Output the [x, y] coordinate of the center of the cell containing the given text.  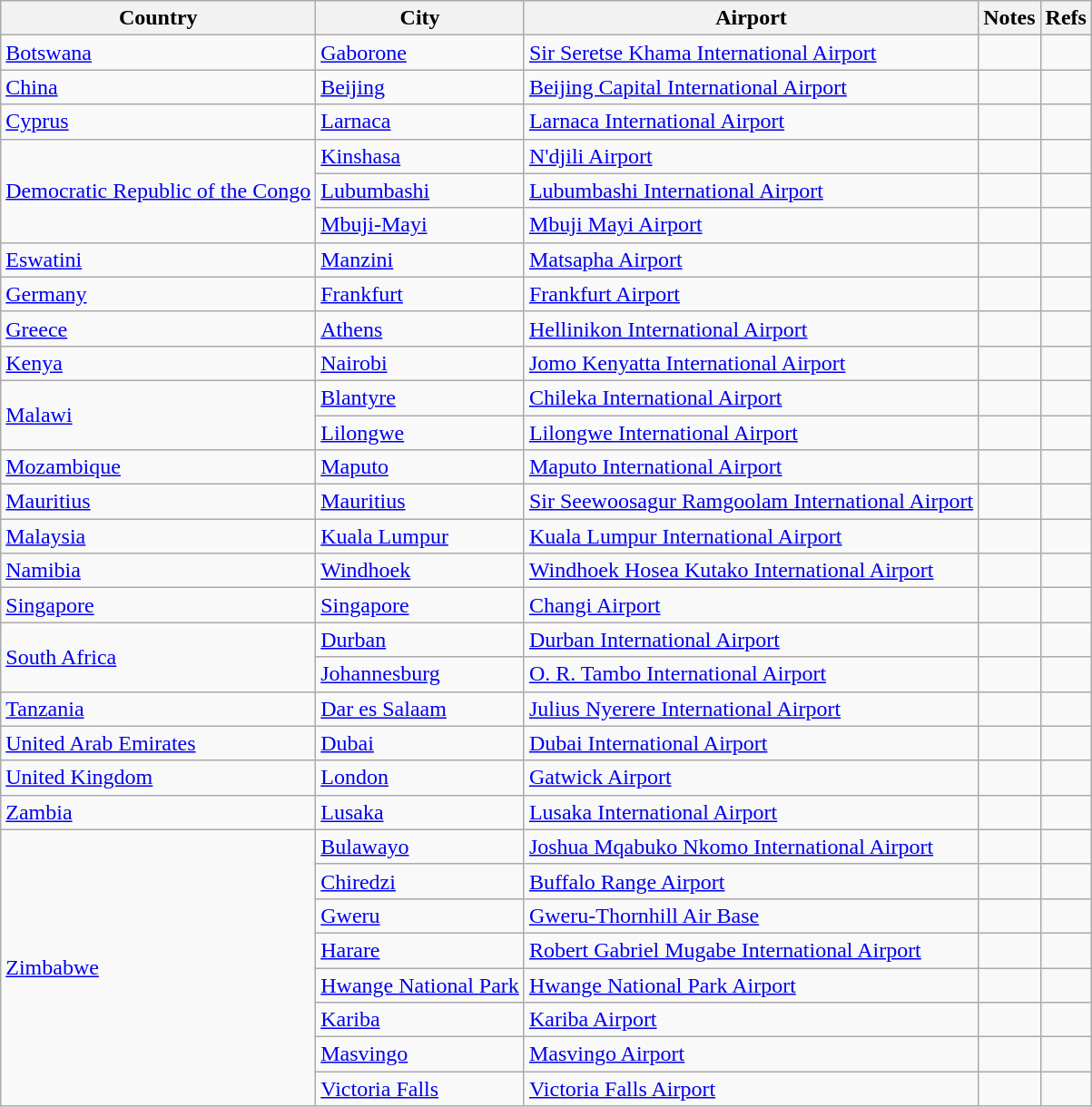
Julius Nyerere International Airport [751, 709]
N'djili Airport [751, 156]
Harare [420, 950]
Durban [420, 640]
Blantyre [420, 397]
United Arab Emirates [158, 743]
Zimbabwe [158, 967]
Namibia [158, 571]
Dubai International Airport [751, 743]
Beijing Capital International Airport [751, 87]
Masvingo Airport [751, 1054]
Kariba [420, 1020]
Democratic Republic of the Congo [158, 191]
Airport [751, 18]
Frankfurt [420, 294]
United Kingdom [158, 778]
Frankfurt Airport [751, 294]
Victoria Falls Airport [751, 1089]
Gaborone [420, 53]
City [420, 18]
Maputo International Airport [751, 467]
Gatwick Airport [751, 778]
Cyprus [158, 122]
Dubai [420, 743]
Dar es Salaam [420, 709]
Zambia [158, 812]
South Africa [158, 657]
Botswana [158, 53]
Kuala Lumpur [420, 536]
Johannesburg [420, 674]
Victoria Falls [420, 1089]
Lusaka [420, 812]
Germany [158, 294]
Kariba Airport [751, 1020]
Lilongwe International Airport [751, 433]
Larnaca [420, 122]
Windhoek Hosea Kutako International Airport [751, 571]
Buffalo Range Airport [751, 881]
Malawi [158, 415]
Masvingo [420, 1054]
Mbuji Mayi Airport [751, 225]
Malaysia [158, 536]
Lusaka International Airport [751, 812]
London [420, 778]
Hwange National Park Airport [751, 985]
Gweru-Thornhill Air Base [751, 916]
Country [158, 18]
Kuala Lumpur International Airport [751, 536]
Chiredzi [420, 881]
Larnaca International Airport [751, 122]
Manzini [420, 260]
Robert Gabriel Mugabe International Airport [751, 950]
Windhoek [420, 571]
Jomo Kenyatta International Airport [751, 363]
Sir Seretse Khama International Airport [751, 53]
Chileka International Airport [751, 397]
Lubumbashi International Airport [751, 191]
Mozambique [158, 467]
Mbuji-Mayi [420, 225]
Sir Seewoosagur Ramgoolam International Airport [751, 502]
Matsapha Airport [751, 260]
Durban International Airport [751, 640]
Beijing [420, 87]
O. R. Tambo International Airport [751, 674]
Greece [158, 328]
Joshua Mqabuko Nkomo International Airport [751, 847]
Tanzania [158, 709]
Refs [1066, 18]
Gweru [420, 916]
Kenya [158, 363]
Notes [1009, 18]
Lubumbashi [420, 191]
Hwange National Park [420, 985]
China [158, 87]
Athens [420, 328]
Nairobi [420, 363]
Bulawayo [420, 847]
Eswatini [158, 260]
Changi Airport [751, 605]
Lilongwe [420, 433]
Kinshasa [420, 156]
Maputo [420, 467]
Hellinikon International Airport [751, 328]
